Locate the cell with the specified text and output its (x, y) center coordinate. 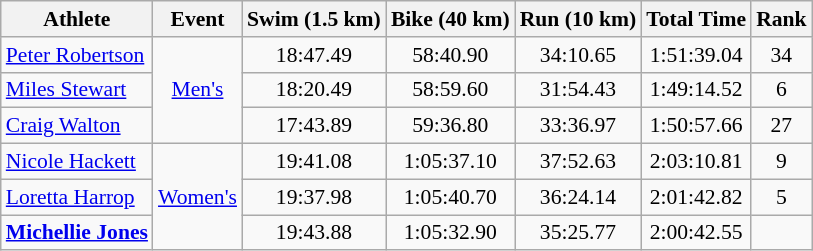
33:36.97 (578, 126)
27 (782, 126)
1:05:40.70 (450, 197)
2:03:10.81 (696, 162)
Loretta Harrop (77, 197)
Craig Walton (77, 126)
58:40.90 (450, 55)
37:52.63 (578, 162)
19:43.88 (314, 233)
1:05:37.10 (450, 162)
34:10.65 (578, 55)
Event (198, 19)
Peter Robertson (77, 55)
9 (782, 162)
36:24.14 (578, 197)
17:43.89 (314, 126)
Rank (782, 19)
1:50:57.66 (696, 126)
1:05:32.90 (450, 233)
58:59.60 (450, 90)
2:00:42.55 (696, 233)
1:51:39.04 (696, 55)
59:36.80 (450, 126)
Swim (1.5 km) (314, 19)
1:49:14.52 (696, 90)
2:01:42.82 (696, 197)
Men's (198, 90)
Bike (40 km) (450, 19)
18:20.49 (314, 90)
19:41.08 (314, 162)
31:54.43 (578, 90)
Total Time (696, 19)
Athlete (77, 19)
6 (782, 90)
19:37.98 (314, 197)
Nicole Hackett (77, 162)
35:25.77 (578, 233)
Women's (198, 198)
34 (782, 55)
5 (782, 197)
Michellie Jones (77, 233)
Run (10 km) (578, 19)
18:47.49 (314, 55)
Miles Stewart (77, 90)
